Scan for the cell matching the given text and deliver its (x, y) coordinate at center. 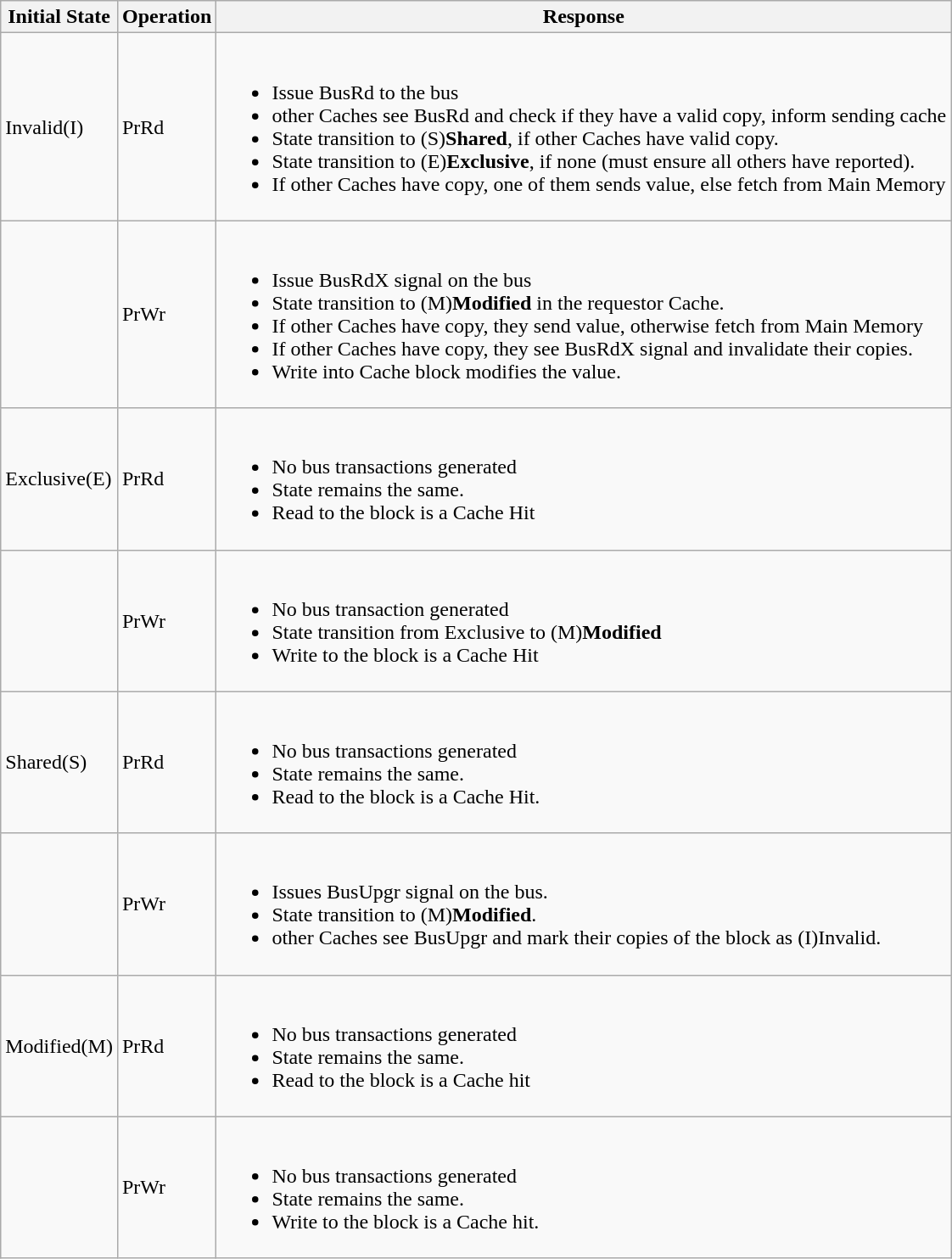
No bus transactions generatedState remains the same.Read to the block is a Cache Hit. (584, 762)
Operation (166, 17)
Response (584, 17)
Shared(S) (59, 762)
No bus transactions generatedState remains the same.Read to the block is a Cache Hit (584, 478)
No bus transaction generatedState transition from Exclusive to (M)ModifiedWrite to the block is a Cache Hit (584, 621)
No bus transactions generatedState remains the same.Read to the block is a Cache hit (584, 1045)
Modified(M) (59, 1045)
Issues BusUpgr signal on the bus.State transition to (M)Modified.other Caches see BusUpgr and mark their copies of the block as (I)Invalid. (584, 904)
No bus transactions generatedState remains the same.Write to the block is a Cache hit. (584, 1188)
Invalid(I) (59, 127)
Exclusive(E) (59, 478)
Initial State (59, 17)
